Output the (x, y) coordinate of the center of the cell containing the given text.  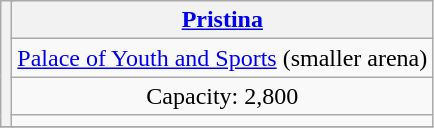
Capacity: 2,800 (222, 96)
Palace of Youth and Sports (smaller arena) (222, 58)
Pristina (222, 20)
